Return the [X, Y] coordinate for the center point of the cell that contains the specified text.  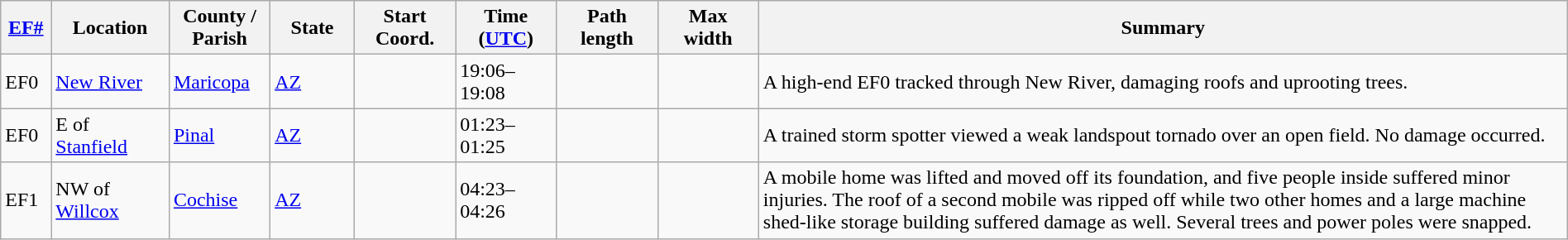
EF1 [26, 200]
04:23–04:26 [506, 200]
19:06–19:08 [506, 81]
New River [111, 81]
E of Stanfield [111, 136]
NW of Willcox [111, 200]
Time (UTC) [506, 28]
Maricopa [219, 81]
Start Coord. [404, 28]
Location [111, 28]
Cochise [219, 200]
State [313, 28]
A trained storm spotter viewed a weak landspout tornado over an open field. No damage occurred. [1163, 136]
County / Parish [219, 28]
Summary [1163, 28]
Pinal [219, 136]
01:23–01:25 [506, 136]
Path length [607, 28]
Max width [708, 28]
EF# [26, 28]
A high-end EF0 tracked through New River, damaging roofs and uprooting trees. [1163, 81]
